Detect which cell encompasses the target text, then output its (X, Y) center coordinate. 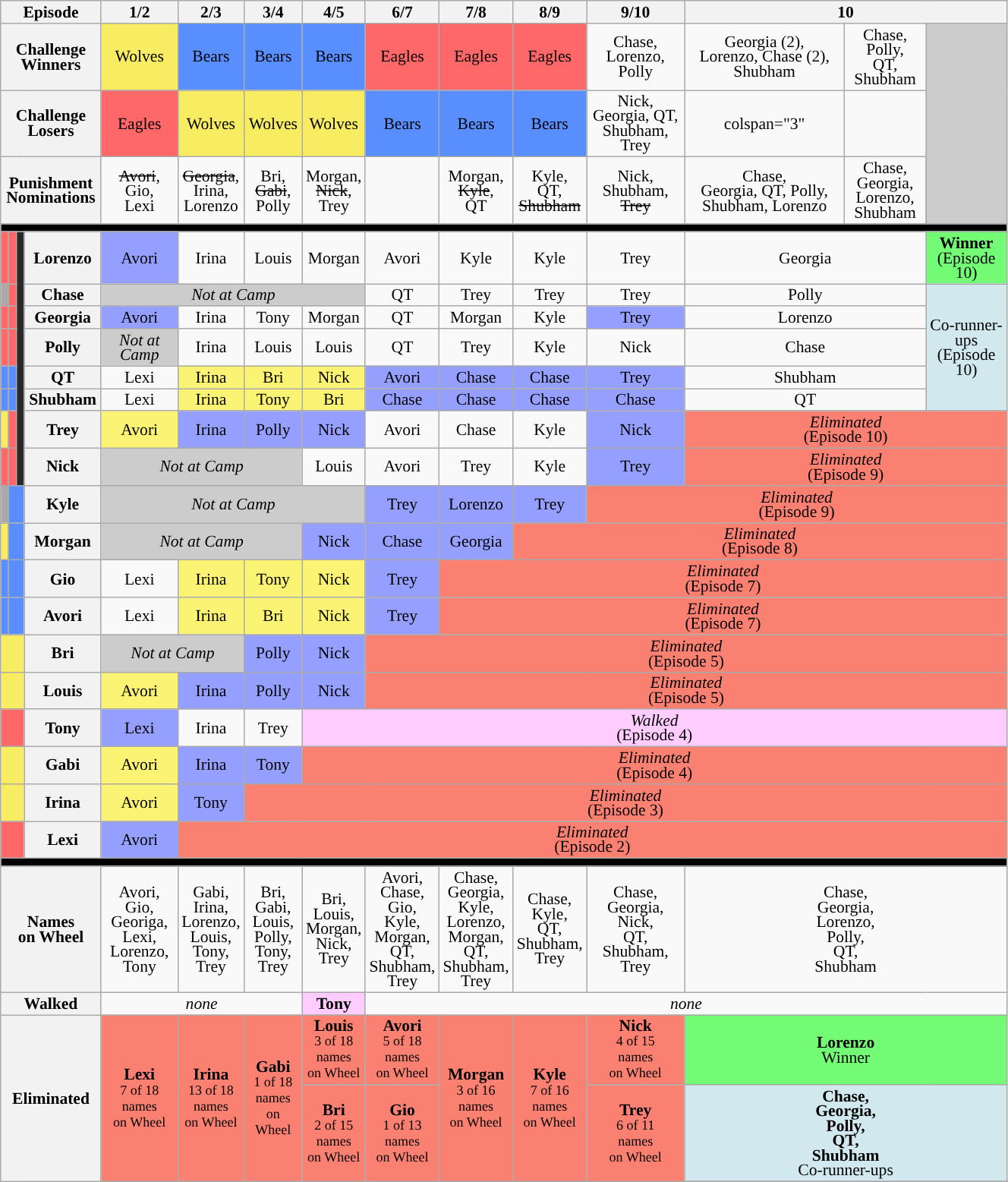
Morgan3 of 16nameson Wheel (477, 1098)
Avori,Gio,Georiga,Lexi,Lorenzo,Tony (140, 929)
Eliminated(Episode 3) (625, 803)
PunishmentNominations (51, 191)
Gabi1 of 18nameson Wheel (273, 1098)
Walked (51, 1004)
ChallengeLosers (51, 124)
Lexi7 of 18nameson Wheel (140, 1098)
Morgan,Nick,Trey (334, 191)
Avori,Chase,Gio,Kyle,Morgan,QT,Shubham,Trey (402, 929)
Bri,Gabi,Louis,Polly,Tony,Trey (273, 929)
Eliminated (51, 1098)
Chase,Lorenzo, Polly (636, 57)
9/10 (636, 12)
Eliminated(Episode 2) (592, 840)
7/8 (477, 12)
3/4 (273, 12)
Bri,Louis,Morgan,Nick,Trey (334, 929)
8/9 (550, 12)
Nick4 of 15nameson Wheel (636, 1051)
4/5 (334, 12)
Chase,Georgia,Nick,QT,Shubham,Trey (636, 929)
Bri,Gabi,Polly (273, 191)
Nick,Shubham,Trey (636, 191)
Co-runner-ups(Episode 10) (967, 348)
Irina13 of 18nameson Wheel (211, 1098)
Morgan,Kyle,QT (477, 191)
Nick, Georgia, QT,Shubham, Trey (636, 124)
colspan="3" (765, 124)
Winner(Episode 10) (967, 258)
Gabi,Irina,Lorenzo,Louis,Tony,Trey (211, 929)
Episode (51, 12)
Georgia (2),Lorenzo, Chase (2), Shubham (765, 57)
Trey6 of 11nameson Wheel (636, 1134)
Kyle,QT,Shubham (550, 191)
1/2 (140, 12)
Eliminated(Episode 4) (654, 765)
Gio (62, 578)
6/7 (402, 12)
Bri2 of 15nameson Wheel (334, 1134)
Gabi (62, 765)
Chase,Georgia, QT, Polly, Shubham, Lorenzo (765, 191)
Chase,Georgia,Polly,QT,ShubhamCo-runner-ups (846, 1134)
Gio1 of 13nameson Wheel (402, 1134)
Eliminated(Episode 8) (761, 542)
ChallengeWinners (51, 57)
Avori,Gio,Lexi (140, 191)
Chase,Georgia,Lorenzo,Polly,QT,Shubham (846, 929)
Chase,Kyle,QT,Shubham,Trey (550, 929)
Chase,Georgia,Kyle,Lorenzo,Morgan,QT,Shubham,Trey (477, 929)
Chase, Polly,QT, Shubham (885, 57)
LorenzoWinner (846, 1051)
Walked(Episode 4) (654, 729)
Louis3 of 18nameson Wheel (334, 1051)
Georgia,Irina,Lorenzo (211, 191)
Eliminated(Episode 10) (846, 430)
2/3 (211, 12)
Kyle7 of 16nameson Wheel (550, 1098)
Chase,Georgia,Lorenzo,Shubham (885, 191)
Avori5 of 18nameson Wheel (402, 1051)
10 (846, 12)
Nameson Wheel (51, 929)
